Identify which cell holds the provided text, then report its [X, Y] central coordinate. 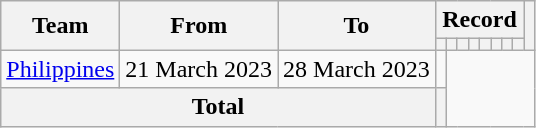
Team [60, 26]
Record [479, 20]
From [199, 26]
Total [218, 107]
To [357, 26]
28 March 2023 [357, 69]
Philippines [60, 69]
21 March 2023 [199, 69]
